Find where the given text appears and provide that cell's center as [x, y] coordinate. 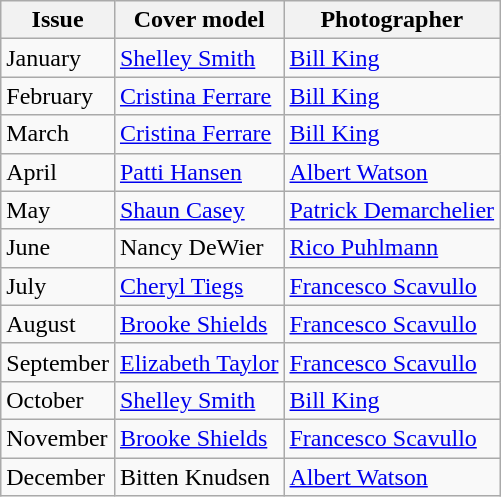
June [58, 248]
October [58, 400]
Cover model [199, 20]
Photographer [392, 20]
Elizabeth Taylor [199, 362]
Bitten Knudsen [199, 477]
November [58, 438]
Cheryl Tiegs [199, 286]
Shaun Casey [199, 210]
Issue [58, 20]
Patrick Demarchelier [392, 210]
Nancy DeWier [199, 248]
April [58, 172]
February [58, 96]
May [58, 210]
March [58, 134]
January [58, 58]
August [58, 324]
September [58, 362]
Patti Hansen [199, 172]
Rico Puhlmann [392, 248]
July [58, 286]
December [58, 477]
